Extract the (x, y) coordinate from the center of the cell holding the provided text.  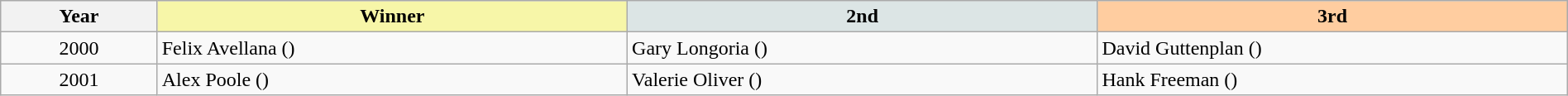
Felix Avellana () (392, 48)
2000 (79, 48)
Valerie Oliver () (863, 79)
Hank Freeman () (1332, 79)
David Guttenplan () (1332, 48)
Alex Poole () (392, 79)
2001 (79, 79)
3rd (1332, 17)
2nd (863, 17)
Winner (392, 17)
Year (79, 17)
Gary Longoria () (863, 48)
